Locate the cell with the specified text and output its (x, y) center coordinate. 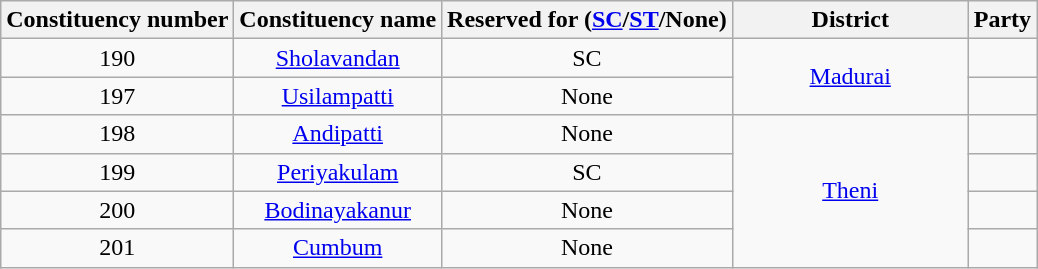
Bodinayakanur (338, 210)
198 (118, 134)
190 (118, 58)
Sholavandan (338, 58)
Periyakulam (338, 172)
Party (1002, 20)
Andipatti (338, 134)
Cumbum (338, 248)
200 (118, 210)
District (850, 20)
Theni (850, 191)
Usilampatti (338, 96)
199 (118, 172)
197 (118, 96)
Madurai (850, 77)
Constituency name (338, 20)
Reserved for (SC/ST/None) (588, 20)
Constituency number (118, 20)
201 (118, 248)
